Extract the [X, Y] coordinate from the center of the cell holding the provided text.  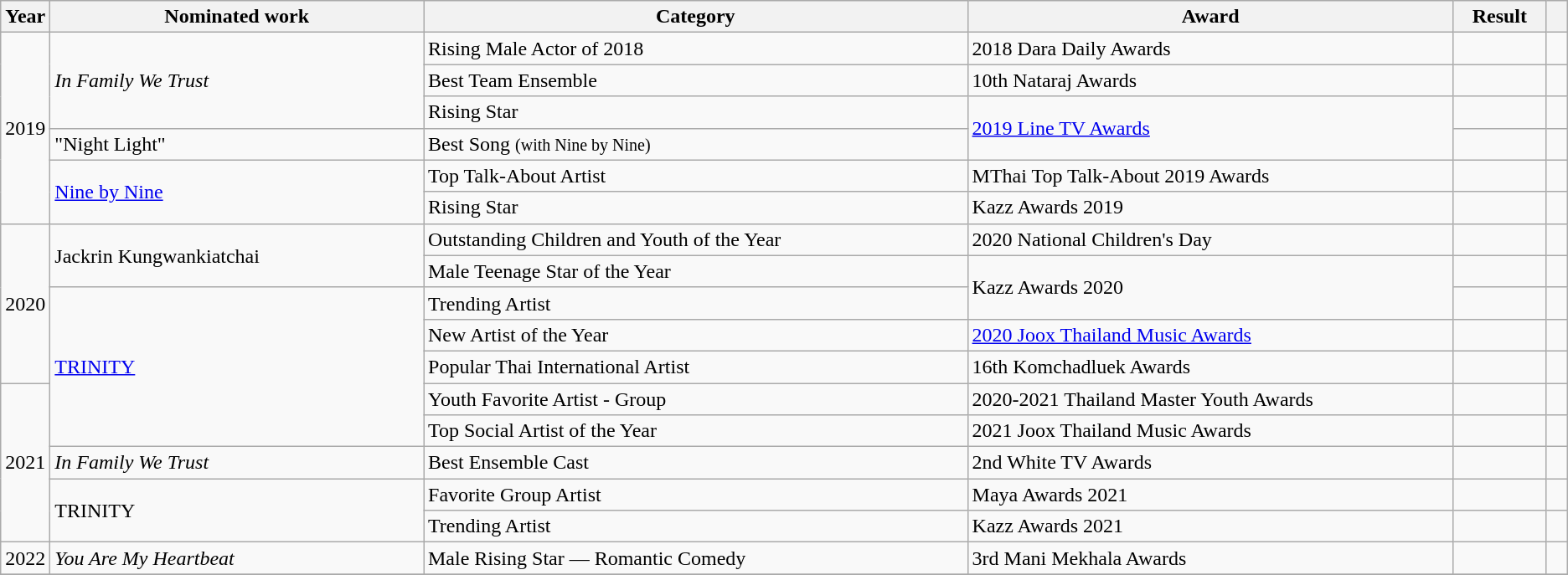
2nd White TV Awards [1210, 463]
2021 Joox Thailand Music Awards [1210, 431]
Outstanding Children and Youth of the Year [696, 239]
2020 [25, 303]
Popular Thai International Artist [696, 367]
Nine by Nine [237, 192]
Youth Favorite Artist - Group [696, 399]
16th Komchadluek Awards [1210, 367]
2021 [25, 463]
You Are My Heartbeat [237, 558]
Award [1210, 17]
Favorite Group Artist [696, 495]
New Artist of the Year [696, 335]
Result [1499, 17]
Maya Awards 2021 [1210, 495]
2020 Joox Thailand Music Awards [1210, 335]
3rd Mani Mekhala Awards [1210, 558]
10th Nataraj Awards [1210, 80]
2022 [25, 558]
Top Talk-About Artist [696, 176]
Jackrin Kungwankiatchai [237, 255]
2019 [25, 128]
Nominated work [237, 17]
Kazz Awards 2020 [1210, 287]
2019 Line TV Awards [1210, 128]
2020 National Children's Day [1210, 239]
Best Ensemble Cast [696, 463]
Kazz Awards 2019 [1210, 208]
Category [696, 17]
Best Song (with Nine by Nine) [696, 144]
Kazz Awards 2021 [1210, 526]
Top Social Artist of the Year [696, 431]
2020-2021 Thailand Master Youth Awards [1210, 399]
Year [25, 17]
"Night Light" [237, 144]
Best Team Ensemble [696, 80]
2018 Dara Daily Awards [1210, 49]
Male Rising Star — Romantic Comedy [696, 558]
MThai Top Talk-About 2019 Awards [1210, 176]
Male Teenage Star of the Year [696, 271]
Rising Male Actor of 2018 [696, 49]
